Determine the [x, y] coordinate at the center of the cell enclosing the given text.  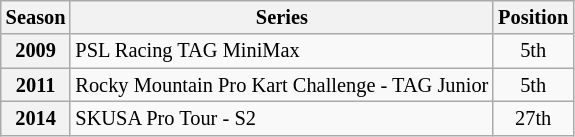
Season [36, 17]
Rocky Mountain Pro Kart Challenge - TAG Junior [282, 85]
27th [533, 118]
2011 [36, 85]
Position [533, 17]
SKUSA Pro Tour - S2 [282, 118]
PSL Racing TAG MiniMax [282, 51]
Series [282, 17]
2014 [36, 118]
2009 [36, 51]
